Identify which cell holds the provided text, then report its (x, y) central coordinate. 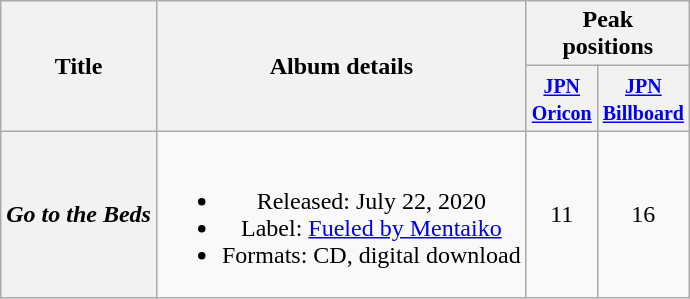
Peakpositions (608, 34)
11 (562, 214)
Title (79, 66)
Go to the Beds (79, 214)
Released: July 22, 2020Label: Fueled by MentaikoFormats: CD, digital download (341, 214)
JPNBillboard (643, 98)
Album details (341, 66)
16 (643, 214)
JPNOricon (562, 98)
